Provide the [X, Y] coordinate of the cell's center where the given text is located.  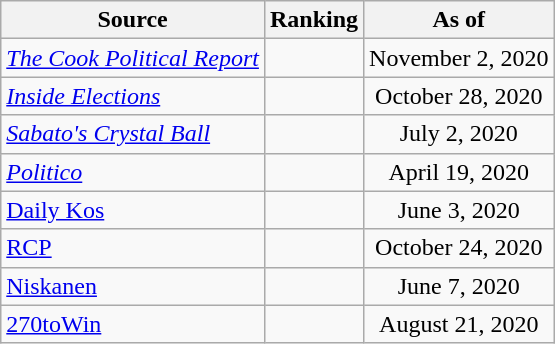
Inside Elections [133, 96]
July 2, 2020 [459, 134]
Daily Kos [133, 210]
October 24, 2020 [459, 248]
The Cook Political Report [133, 58]
Sabato's Crystal Ball [133, 134]
November 2, 2020 [459, 58]
June 3, 2020 [459, 210]
Politico [133, 172]
Ranking [314, 20]
270toWin [133, 324]
October 28, 2020 [459, 96]
Source [133, 20]
August 21, 2020 [459, 324]
April 19, 2020 [459, 172]
Niskanen [133, 286]
As of [459, 20]
June 7, 2020 [459, 286]
RCP [133, 248]
